Scan for the cell matching the given text and deliver its [X, Y] coordinate at center. 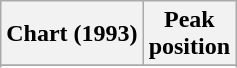
Peakposition [189, 34]
Chart (1993) [72, 34]
